Find where the given text appears and provide that cell's center as (X, Y) coordinate. 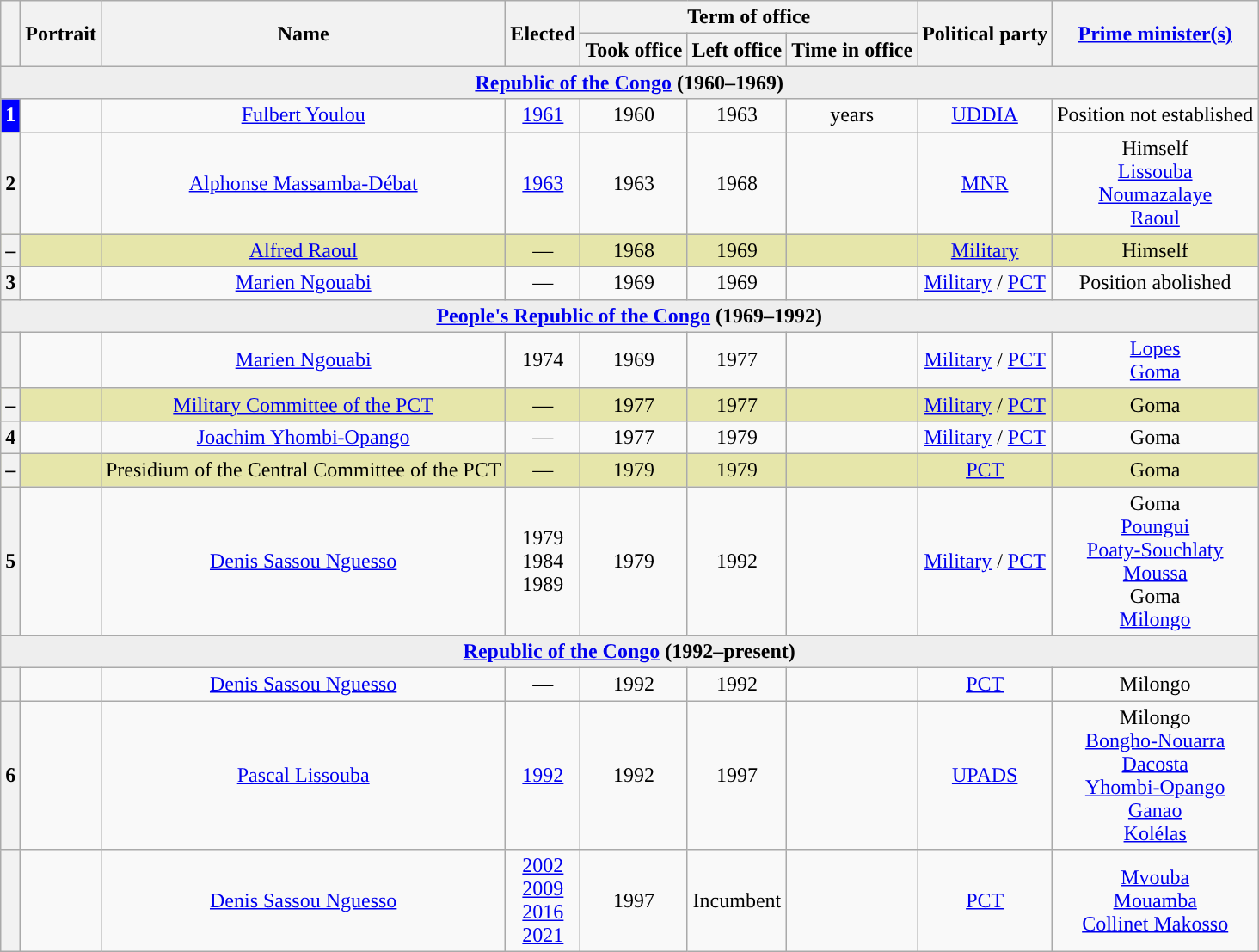
Republic of the Congo (1992–present) (629, 652)
People's Republic of the Congo (1969–1992) (629, 316)
Republic of the Congo (1960–1969) (629, 83)
1960 (634, 115)
UPADS (986, 776)
Political party (986, 34)
Name (303, 34)
Alfred Raoul (303, 250)
Time in office (852, 50)
Milongo (1156, 685)
MNR (986, 182)
2 (10, 182)
Portrait (61, 34)
197919841989 (544, 561)
Position abolished (1156, 283)
years (852, 115)
Term of office (749, 17)
Left office (737, 50)
MvoubaMouambaCollinet Makosso (1156, 901)
LopesGoma (1156, 359)
Joachim Yhombi-Opango (303, 437)
Military Committee of the PCT (303, 404)
Incumbent (737, 901)
GomaPounguiPoaty-SouchlatyMoussaGomaMilongo (1156, 561)
UDDIA (986, 115)
1961 (544, 115)
4 (10, 437)
Military (986, 250)
Elected (544, 34)
Prime minister(s) (1156, 34)
Pascal Lissouba (303, 776)
3 (10, 283)
Alphonse Massamba-Débat (303, 182)
Fulbert Youlou (303, 115)
Himself (1156, 250)
1974 (544, 359)
6 (10, 776)
1 (10, 115)
Took office (634, 50)
5 (10, 561)
MilongoBongho-NouarraDacostaYhombi-OpangoGanaoKolélas (1156, 776)
Position not established (1156, 115)
2002200920162021 (544, 901)
Presidium of the Central Committee of the PCT (303, 470)
HimselfLissoubaNoumazalayeRaoul (1156, 182)
